Detect which cell encompasses the target text, then output its [x, y] center coordinate. 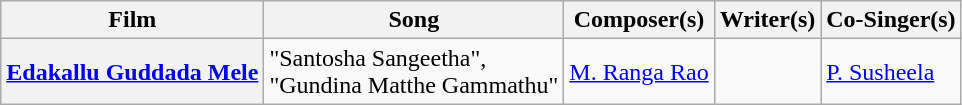
Edakallu Guddada Mele [132, 72]
Co-Singer(s) [891, 20]
P. Susheela [891, 72]
"Santosha Sangeetha","Gundina Matthe Gammathu" [414, 72]
Song [414, 20]
Composer(s) [639, 20]
M. Ranga Rao [639, 72]
Writer(s) [768, 20]
Film [132, 20]
